Return the (x, y) coordinate for the center point of the cell that contains the specified text.  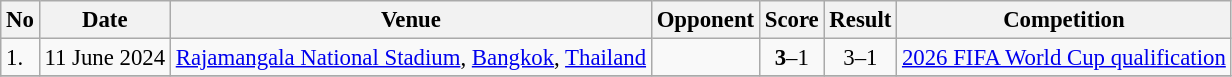
1. (20, 58)
Date (104, 20)
No (20, 20)
Rajamangala National Stadium, Bangkok, Thailand (410, 58)
Result (860, 20)
11 June 2024 (104, 58)
Score (792, 20)
2026 FIFA World Cup qualification (1064, 58)
Opponent (705, 20)
Venue (410, 20)
Competition (1064, 20)
